Determine the [x, y] coordinate at the center of the cell enclosing the given text.  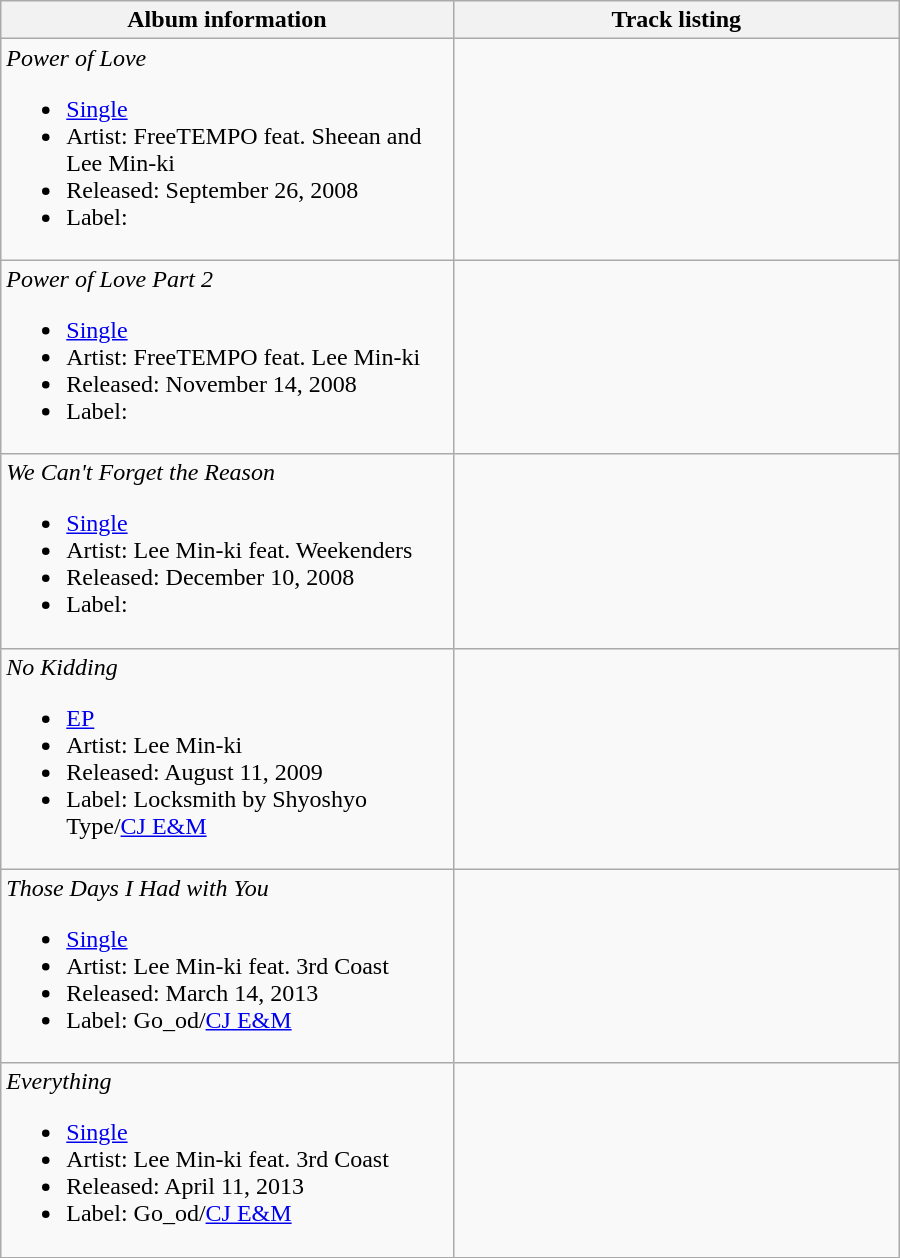
Power of Love Part 2SingleArtist: FreeTEMPO feat. Lee Min-kiReleased: November 14, 2008Label: [227, 357]
We Can't Forget the ReasonSingleArtist: Lee Min-ki feat. WeekendersReleased: December 10, 2008Label: [227, 551]
Track listing [676, 20]
Album information [227, 20]
Power of LoveSingleArtist: FreeTEMPO feat. Sheean and Lee Min-kiReleased: September 26, 2008Label: [227, 150]
Those Days I Had with YouSingleArtist: Lee Min-ki feat. 3rd CoastReleased: March 14, 2013Label: Go_od/CJ E&M [227, 966]
No KiddingEPArtist: Lee Min-kiReleased: August 11, 2009Label: Locksmith by Shyoshyo Type/CJ E&M [227, 758]
EverythingSingleArtist: Lee Min-ki feat. 3rd CoastReleased: April 11, 2013Label: Go_od/CJ E&M [227, 1160]
